Identify which cell holds the provided text, then report its (x, y) central coordinate. 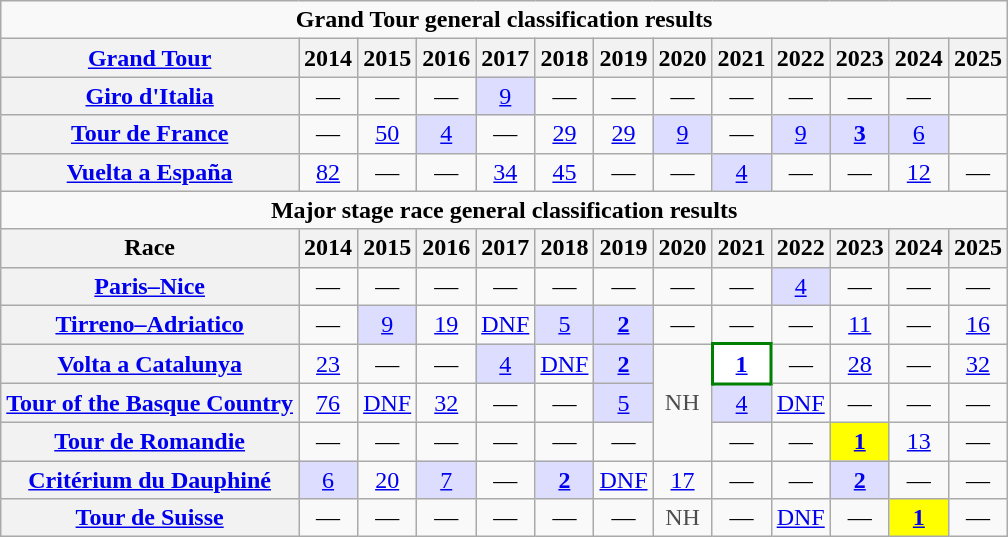
76 (328, 404)
Paris–Nice (150, 286)
Race (150, 248)
Tour of the Basque Country (150, 404)
23 (328, 364)
Grand Tour general classification results (504, 20)
Vuelta a España (150, 172)
20 (388, 479)
Tour de France (150, 134)
19 (446, 324)
28 (860, 364)
Tour de Romandie (150, 441)
7 (446, 479)
17 (682, 479)
16 (978, 324)
Volta a Catalunya (150, 364)
Critérium du Dauphiné (150, 479)
82 (328, 172)
11 (860, 324)
Grand Tour (150, 58)
50 (388, 134)
Major stage race general classification results (504, 210)
13 (918, 441)
Tirreno–Adriatico (150, 324)
12 (918, 172)
45 (564, 172)
3 (860, 134)
34 (506, 172)
Tour de Suisse (150, 518)
Giro d'Italia (150, 96)
